Scan for the cell matching the given text and deliver its (X, Y) coordinate at center. 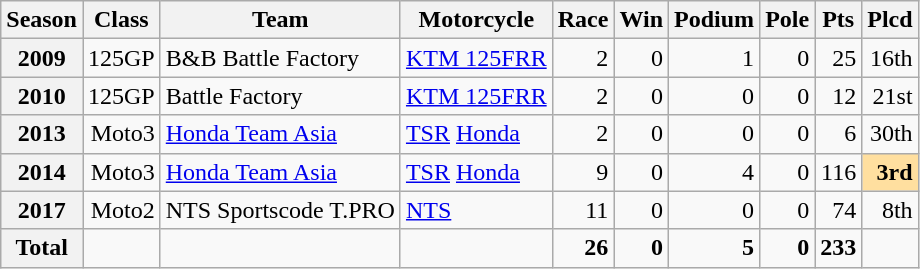
Win (642, 20)
Pts (838, 20)
74 (838, 210)
9 (583, 172)
Pole (788, 20)
Team (280, 20)
2013 (42, 134)
8th (890, 210)
2017 (42, 210)
1 (714, 58)
Class (121, 20)
6 (838, 134)
116 (838, 172)
Battle Factory (280, 96)
NTS (476, 210)
Total (42, 248)
3rd (890, 172)
11 (583, 210)
Plcd (890, 20)
26 (583, 248)
2009 (42, 58)
2014 (42, 172)
16th (890, 58)
233 (838, 248)
2010 (42, 96)
12 (838, 96)
4 (714, 172)
NTS Sportscode T.PRO (280, 210)
21st (890, 96)
5 (714, 248)
Moto2 (121, 210)
B&B Battle Factory (280, 58)
30th (890, 134)
Race (583, 20)
Season (42, 20)
Motorcycle (476, 20)
25 (838, 58)
Podium (714, 20)
